Extract the (X, Y) coordinate from the center of the cell holding the provided text.  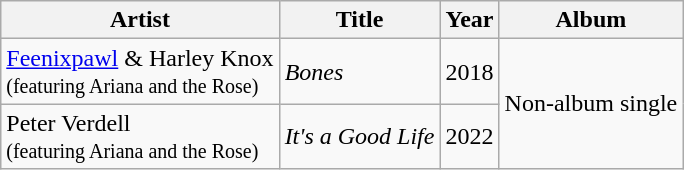
Year (470, 20)
It's a Good Life (360, 136)
Non-album single (591, 104)
Peter Verdell(featuring Ariana and the Rose) (140, 136)
2018 (470, 72)
Album (591, 20)
Bones (360, 72)
2022 (470, 136)
Title (360, 20)
Artist (140, 20)
Feenixpawl & Harley Knox(featuring Ariana and the Rose) (140, 72)
